Search for the cell housing the specified text and yield its (x, y) center coordinate. 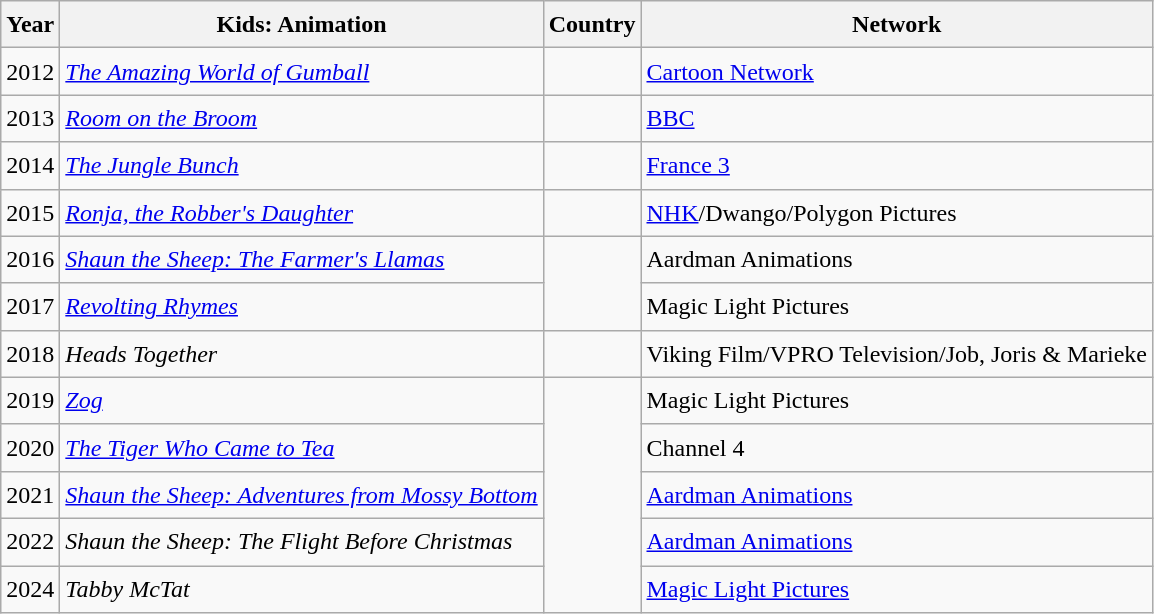
Channel 4 (897, 448)
The Jungle Bunch (302, 166)
The Tiger Who Came to Tea (302, 448)
Shaun the Sheep: Adventures from Mossy Bottom (302, 494)
France 3 (897, 166)
Kids: Animation (302, 24)
Ronja, the Robber's Daughter (302, 212)
2022 (30, 542)
Heads Together (302, 354)
2018 (30, 354)
The Amazing World of Gumball (302, 72)
2013 (30, 118)
2024 (30, 590)
2016 (30, 260)
NHK/Dwango/Polygon Pictures (897, 212)
BBC (897, 118)
Country (592, 24)
Viking Film/VPRO Television/Job, Joris & Marieke (897, 354)
2014 (30, 166)
2021 (30, 494)
Shaun the Sheep: The Flight Before Christmas (302, 542)
Shaun the Sheep: The Farmer's Llamas (302, 260)
Zog (302, 400)
Cartoon Network (897, 72)
Room on the Broom (302, 118)
2020 (30, 448)
2015 (30, 212)
2012 (30, 72)
Year (30, 24)
Tabby McTat (302, 590)
2019 (30, 400)
2017 (30, 306)
Revolting Rhymes (302, 306)
Network (897, 24)
